Output the [X, Y] coordinate of the center of the cell containing the given text.  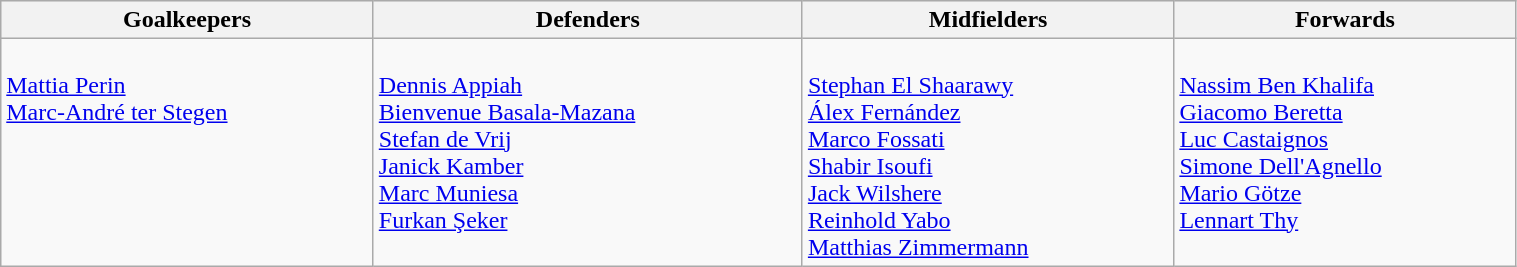
Mattia Perin Marc-André ter Stegen [188, 152]
Stephan El Shaarawy Álex Fernández Marco Fossati Shabir Isoufi Jack Wilshere Reinhold Yabo Matthias Zimmermann [988, 152]
Nassim Ben Khalifa Giacomo Beretta Luc Castaignos Simone Dell'Agnello Mario Götze Lennart Thy [1345, 152]
Goalkeepers [188, 20]
Forwards [1345, 20]
Defenders [588, 20]
Dennis Appiah Bienvenue Basala-Mazana Stefan de Vrij Janick Kamber Marc Muniesa Furkan Şeker [588, 152]
Midfielders [988, 20]
